Detect which cell encompasses the target text, then output its (x, y) center coordinate. 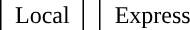
Local (43, 15)
